Detect which cell encompasses the target text, then output its [X, Y] center coordinate. 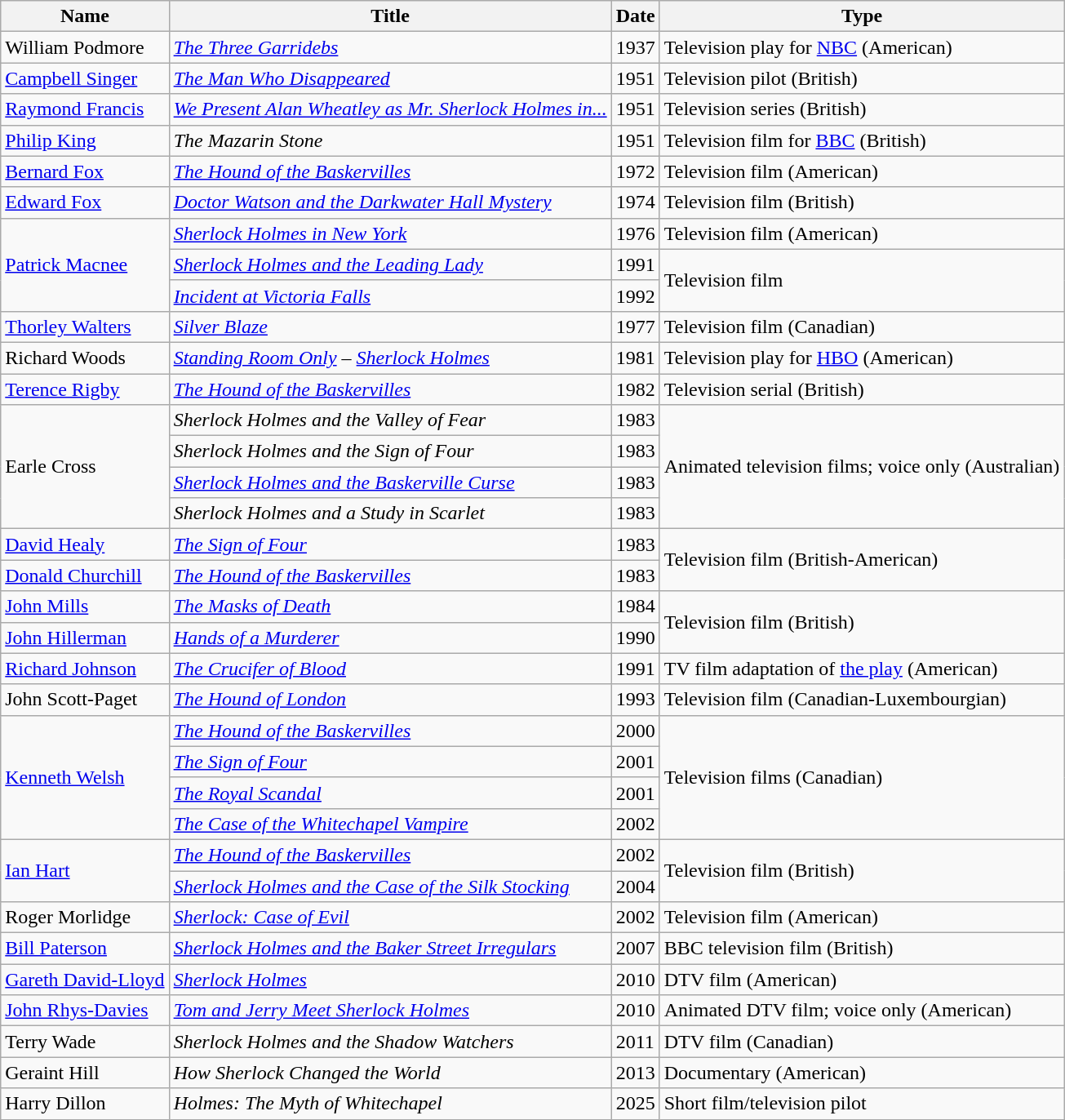
1982 [635, 389]
Terry Wade [85, 1042]
Title [390, 16]
Harry Dillon [85, 1104]
Sherlock Holmes in New York [390, 233]
Gareth David-Lloyd [85, 980]
Patrick Macnee [85, 264]
Television play for HBO (American) [862, 358]
Television film (British-American) [862, 560]
Donald Churchill [85, 576]
1972 [635, 171]
TV film adaptation of the play (American) [862, 669]
Standing Room Only – Sherlock Holmes [390, 358]
2013 [635, 1073]
John Rhys-Davies [85, 1011]
Ian Hart [85, 870]
Sherlock Holmes and a Study in Scarlet [390, 513]
Television film (Canadian) [862, 327]
Raymond Francis [85, 109]
1984 [635, 607]
Sherlock Holmes and the Leading Lady [390, 264]
Television play for NBC (American) [862, 47]
1976 [635, 233]
Sherlock Holmes and the Baker Street Irregulars [390, 949]
Television films (Canadian) [862, 777]
The Hound of London [390, 700]
The Masks of Death [390, 607]
Television serial (British) [862, 389]
Animated television films; voice only (Australian) [862, 467]
1993 [635, 700]
2000 [635, 731]
We Present Alan Wheatley as Mr. Sherlock Holmes in... [390, 109]
Bill Paterson [85, 949]
Holmes: The Myth of Whitechapel [390, 1104]
DTV film (American) [862, 980]
Campbell Singer [85, 78]
1974 [635, 202]
Incident at Victoria Falls [390, 296]
Television pilot (British) [862, 78]
Television series (British) [862, 109]
Name [85, 16]
William Podmore [85, 47]
DTV film (Canadian) [862, 1042]
2025 [635, 1104]
Television film [862, 280]
Sherlock Holmes and the Baskerville Curse [390, 482]
2007 [635, 949]
Thorley Walters [85, 327]
Philip King [85, 140]
The Royal Scandal [390, 793]
The Case of the Whitechapel Vampire [390, 824]
Hands of a Murderer [390, 638]
Bernard Fox [85, 171]
Silver Blaze [390, 327]
Roger Morlidge [85, 918]
Documentary (American) [862, 1073]
John Hillerman [85, 638]
Date [635, 16]
Sherlock Holmes and the Valley of Fear [390, 420]
Geraint Hill [85, 1073]
Sherlock Holmes and the Shadow Watchers [390, 1042]
Type [862, 16]
Sherlock Holmes and the Sign of Four [390, 451]
Sherlock: Case of Evil [390, 918]
Television film (Canadian-Luxembourgian) [862, 700]
1937 [635, 47]
Animated DTV film; voice only (American) [862, 1011]
David Healy [85, 544]
1992 [635, 296]
Edward Fox [85, 202]
Short film/television pilot [862, 1104]
Earle Cross [85, 467]
The Crucifer of Blood [390, 669]
How Sherlock Changed the World [390, 1073]
Sherlock Holmes and the Case of the Silk Stocking [390, 886]
Richard Johnson [85, 669]
BBC television film (British) [862, 949]
2004 [635, 886]
The Man Who Disappeared [390, 78]
John Mills [85, 607]
The Three Garridebs [390, 47]
The Mazarin Stone [390, 140]
Doctor Watson and the Darkwater Hall Mystery [390, 202]
Television film for BBC (British) [862, 140]
John Scott-Paget [85, 700]
1977 [635, 327]
Tom and Jerry Meet Sherlock Holmes [390, 1011]
Kenneth Welsh [85, 777]
Richard Woods [85, 358]
2011 [635, 1042]
Sherlock Holmes [390, 980]
1981 [635, 358]
1990 [635, 638]
Terence Rigby [85, 389]
